Detect which cell encompasses the target text, then output its [X, Y] center coordinate. 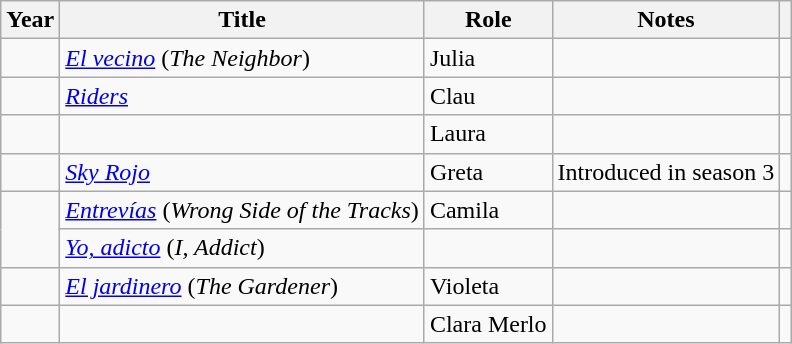
Introduced in season 3 [666, 172]
Entrevías (Wrong Side of the Tracks) [242, 210]
Laura [488, 134]
Title [242, 20]
Year [30, 20]
El jardinero (The Gardener) [242, 286]
El vecino (The Neighbor) [242, 58]
Role [488, 20]
Clara Merlo [488, 324]
Riders [242, 96]
Sky Rojo [242, 172]
Camila [488, 210]
Notes [666, 20]
Clau [488, 96]
Violeta [488, 286]
Greta [488, 172]
Julia [488, 58]
Yo, adicto (I, Addict) [242, 248]
